For the text-containing cell, return its midpoint in (X, Y) coordinate format. 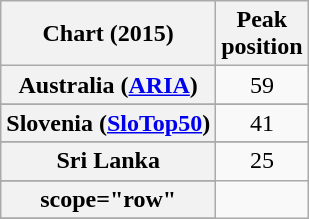
Chart (2015) (108, 34)
59 (262, 85)
41 (262, 123)
Sri Lanka (108, 161)
Peakposition (262, 34)
25 (262, 161)
scope="row" (108, 199)
Slovenia (SloTop50) (108, 123)
Australia (ARIA) (108, 85)
